Determine the [X, Y] coordinate at the center of the cell enclosing the given text.  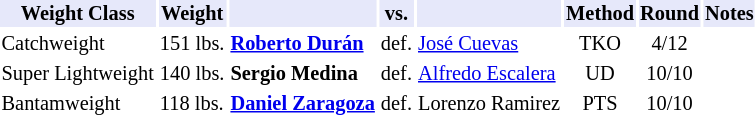
Weight Class [78, 14]
TKO [600, 44]
Roberto Durán [302, 44]
Catchweight [78, 44]
vs. [396, 14]
Alfredo Escalera [490, 74]
Method [600, 14]
151 lbs. [192, 44]
10/10 [670, 74]
Super Lightweight [78, 74]
Round [670, 14]
Weight [192, 14]
José Cuevas [490, 44]
4/12 [670, 44]
UD [600, 74]
140 lbs. [192, 74]
Sergio Medina [302, 74]
